Return [x, y] of the center of cell containing provided text 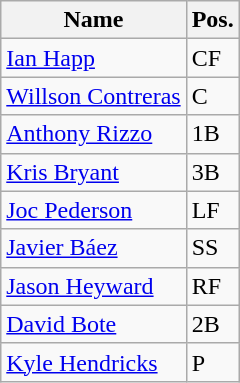
Pos. [212, 20]
SS [212, 248]
LF [212, 210]
2B [212, 324]
Name [94, 20]
Ian Happ [94, 58]
Kris Bryant [94, 172]
P [212, 362]
CF [212, 58]
Kyle Hendricks [94, 362]
Joc Pederson [94, 210]
1B [212, 134]
Javier Báez [94, 248]
Willson Contreras [94, 96]
Anthony Rizzo [94, 134]
RF [212, 286]
C [212, 96]
David Bote [94, 324]
3B [212, 172]
Jason Heyward [94, 286]
